Find where the given text appears and provide that cell's center as (x, y) coordinate. 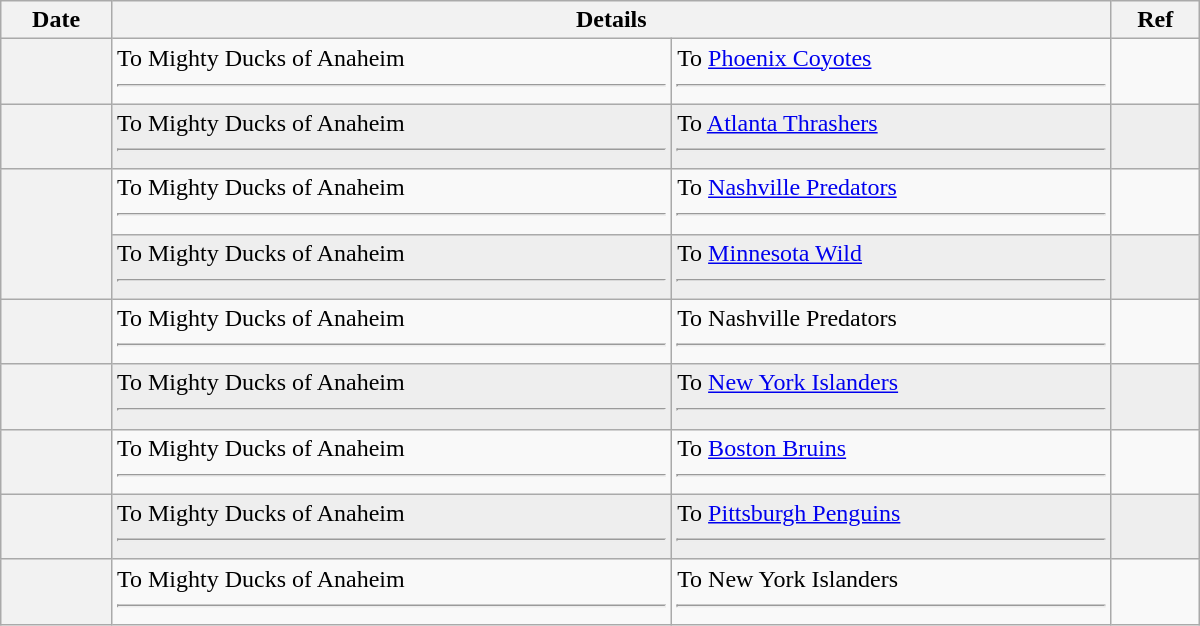
Ref (1155, 20)
To Phoenix Coyotes (892, 72)
To Atlanta Thrashers (892, 136)
To Boston Bruins (892, 462)
To Pittsburgh Penguins (892, 526)
Date (56, 20)
Details (611, 20)
To Minnesota Wild (892, 266)
